Return the [x, y] coordinate for the center point of the cell that contains the specified text.  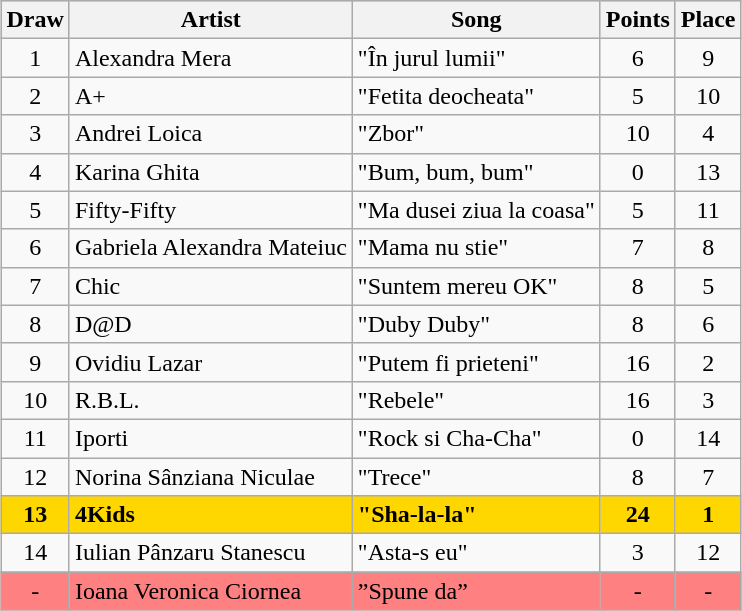
Iporti [210, 438]
"Fetita deocheata" [476, 96]
A+ [210, 96]
"Mama nu stie" [476, 248]
"În jurul lumii" [476, 58]
Andrei Loica [210, 134]
"Rock si Cha-Cha" [476, 438]
"Ma dusei ziua la coasa" [476, 210]
Norina Sânziana Niculae [210, 477]
"Zbor" [476, 134]
24 [638, 515]
"Trece" [476, 477]
"Rebele" [476, 400]
Iulian Pânzaru Stanescu [210, 553]
Ioana Veronica Ciornea [210, 591]
"Asta-s eu" [476, 553]
Song [476, 20]
Alexandra Mera [210, 58]
Points [638, 20]
"Sha-la-la" [476, 515]
Fifty-Fifty [210, 210]
Ovidiu Lazar [210, 362]
"Putem fi prieteni" [476, 362]
Place [708, 20]
Artist [210, 20]
4Kids [210, 515]
”Spune da” [476, 591]
"Suntem mereu OK" [476, 286]
"Bum, bum, bum" [476, 172]
R.B.L. [210, 400]
"Duby Duby" [476, 324]
D@D [210, 324]
Gabriela Alexandra Mateiuc [210, 248]
Chic [210, 286]
Karina Ghita [210, 172]
Draw [35, 20]
